For the text-containing cell, return its midpoint in [X, Y] coordinate format. 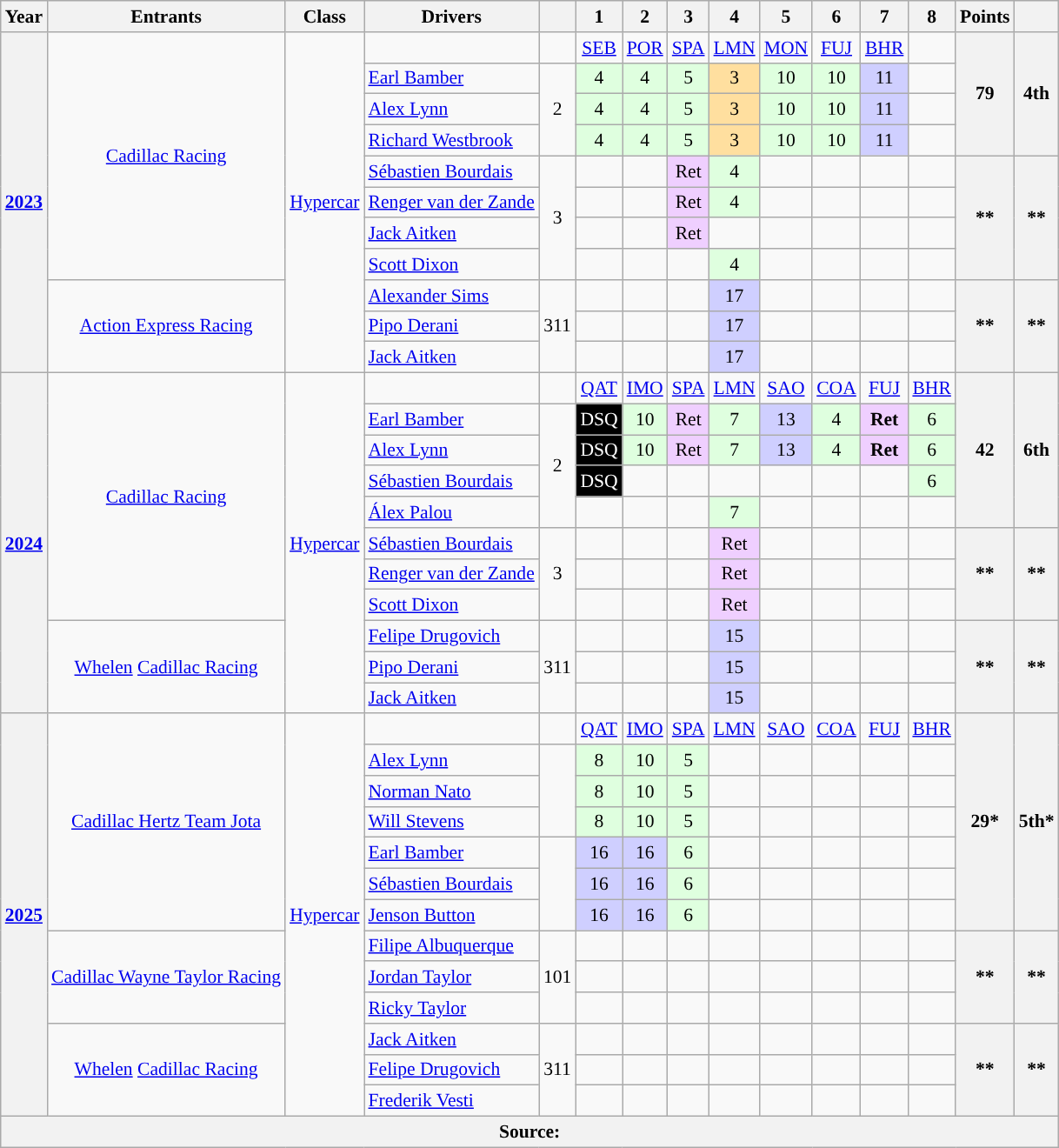
Alexander Sims [450, 296]
Ricky Taylor [450, 1008]
Class [324, 17]
Frederik Vesti [450, 1101]
5th* [1036, 823]
2024 [24, 544]
Source: [530, 1132]
101 [558, 978]
Year [24, 17]
6th [1036, 451]
Norman Nato [450, 791]
Drivers [450, 17]
2025 [24, 915]
POR [645, 48]
Cadillac Wayne Taylor Racing [166, 978]
2023 [24, 203]
Points [985, 17]
Jordan Taylor [450, 978]
Jenson Button [450, 915]
4th [1036, 94]
Action Express Racing [166, 327]
Entrants [166, 17]
SEB [598, 48]
Will Stevens [450, 822]
42 [985, 451]
Richard Westbrook [450, 141]
Filipe Albuquerque [450, 946]
Álex Palou [450, 512]
79 [985, 94]
Cadillac Hertz Team Jota [166, 823]
1 [598, 17]
29* [985, 823]
MON [786, 48]
